Return [X, Y] of the center of cell containing provided text 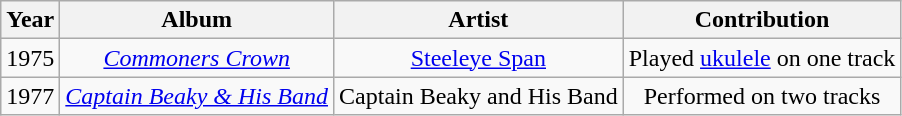
Played ukulele on one track [762, 58]
Commoners Crown [197, 58]
Captain Beaky & His Band [197, 96]
Contribution [762, 20]
Year [30, 20]
Performed on two tracks [762, 96]
1975 [30, 58]
1977 [30, 96]
Captain Beaky and His Band [479, 96]
Artist [479, 20]
Steeleye Span [479, 58]
Album [197, 20]
